Capture the cell that displays the provided text and extract its (x, y) central coordinate. 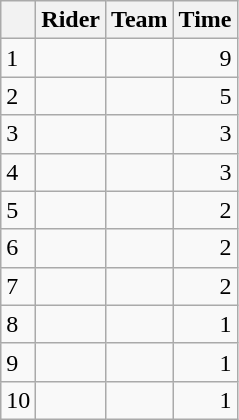
Time (205, 20)
Team (140, 20)
4 (18, 172)
Rider (71, 20)
10 (18, 400)
8 (18, 324)
7 (18, 286)
6 (18, 248)
